From the cell containing the given text, extract its center point as (X, Y) coordinate. 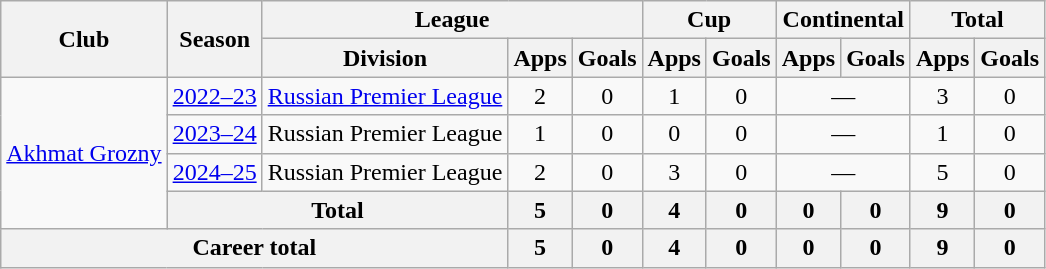
2024–25 (214, 172)
Cup (709, 20)
2022–23 (214, 96)
Akhmat Grozny (84, 153)
Career total (254, 248)
Continental (843, 20)
2023–24 (214, 134)
League (452, 20)
Division (385, 58)
Season (214, 39)
Club (84, 39)
